Scan for the cell matching the given text and deliver its [x, y] coordinate at center. 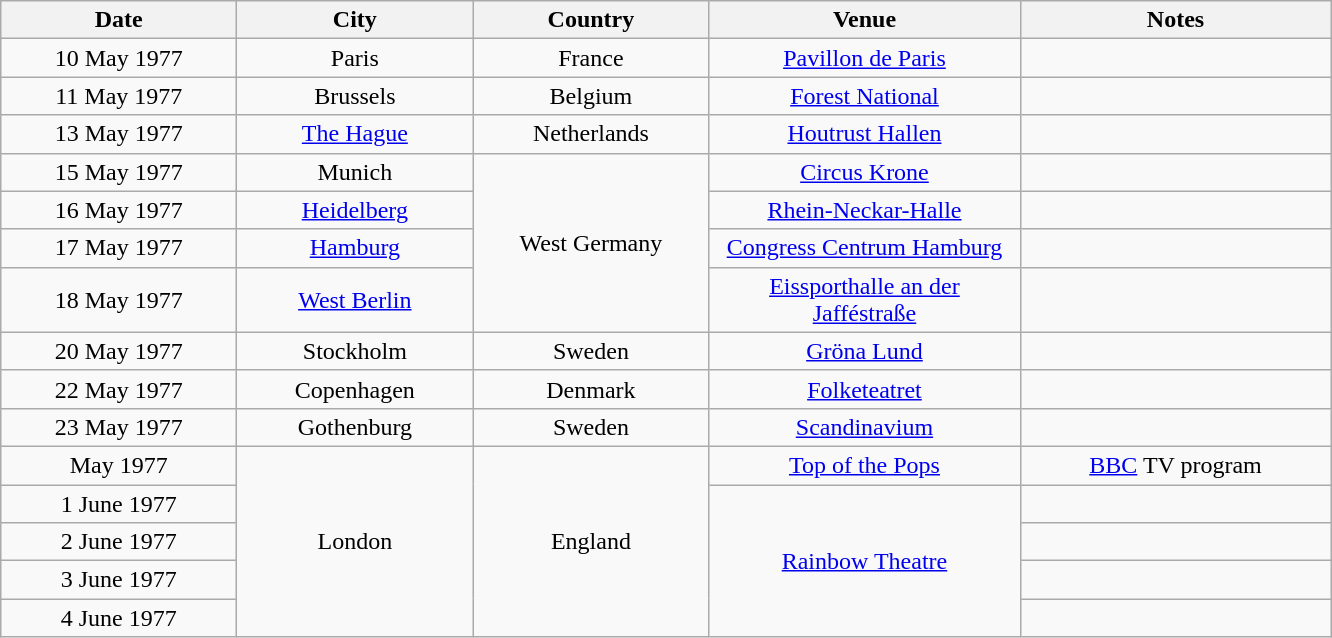
Gothenburg [355, 427]
Scandinavium [864, 427]
The Hague [355, 134]
London [355, 541]
11 May 1977 [119, 96]
1 June 1977 [119, 503]
BBC TV program [1176, 465]
West Germany [591, 242]
Copenhagen [355, 389]
16 May 1977 [119, 210]
England [591, 541]
3 June 1977 [119, 580]
Denmark [591, 389]
2 June 1977 [119, 542]
Folketeatret [864, 389]
Gröna Lund [864, 351]
15 May 1977 [119, 172]
City [355, 20]
May 1977 [119, 465]
Venue [864, 20]
Brussels [355, 96]
13 May 1977 [119, 134]
Belgium [591, 96]
22 May 1977 [119, 389]
4 June 1977 [119, 618]
France [591, 58]
Netherlands [591, 134]
Houtrust Hallen [864, 134]
Eissporthalle an der Jafféstraße [864, 300]
Munich [355, 172]
Paris [355, 58]
Stockholm [355, 351]
Circus Krone [864, 172]
18 May 1977 [119, 300]
10 May 1977 [119, 58]
Hamburg [355, 248]
Rainbow Theatre [864, 560]
Notes [1176, 20]
17 May 1977 [119, 248]
23 May 1977 [119, 427]
Forest National [864, 96]
Congress Centrum Hamburg [864, 248]
Pavillon de Paris [864, 58]
West Berlin [355, 300]
Heidelberg [355, 210]
Date [119, 20]
Top of the Pops [864, 465]
Rhein-Neckar-Halle [864, 210]
20 May 1977 [119, 351]
Country [591, 20]
